Detect which cell encompasses the target text, then output its (X, Y) center coordinate. 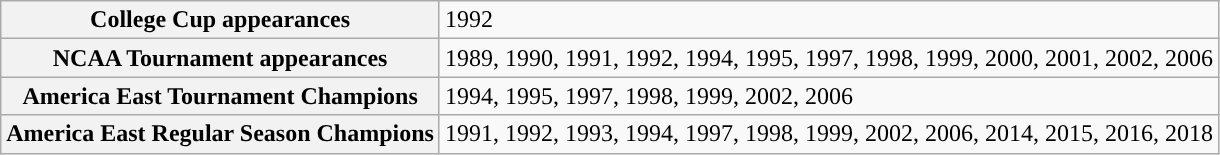
1991, 1992, 1993, 1994, 1997, 1998, 1999, 2002, 2006, 2014, 2015, 2016, 2018 (828, 134)
1994, 1995, 1997, 1998, 1999, 2002, 2006 (828, 96)
1989, 1990, 1991, 1992, 1994, 1995, 1997, 1998, 1999, 2000, 2001, 2002, 2006 (828, 58)
America East Tournament Champions (220, 96)
America East Regular Season Champions (220, 134)
NCAA Tournament appearances (220, 58)
1992 (828, 20)
College Cup appearances (220, 20)
